Provide the [x, y] coordinate of the cell's center where the given text is located.  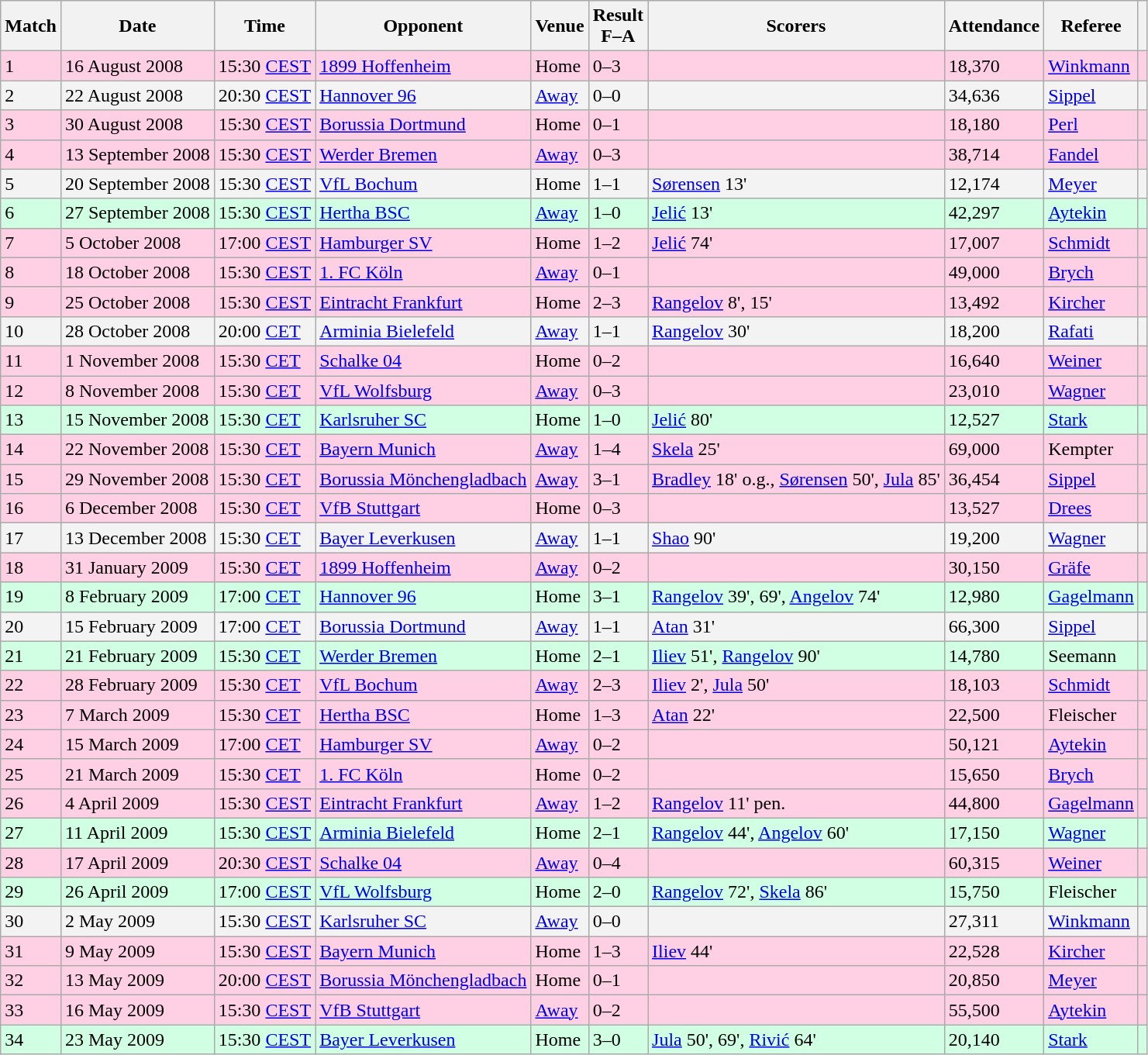
15 March 2009 [137, 744]
Jelić 13' [797, 213]
42,297 [994, 213]
34,636 [994, 95]
20:00 CET [264, 331]
29 [31, 892]
Rangelov 8', 15' [797, 302]
17 April 2009 [137, 863]
22 November 2008 [137, 450]
15,750 [994, 892]
Gräfe [1091, 567]
14 [31, 450]
Jelić 74' [797, 243]
8 [31, 272]
10 [31, 331]
28 February 2009 [137, 685]
27,311 [994, 922]
12,174 [994, 184]
7 [31, 243]
3–0 [618, 1039]
Rangelov 44', Angelov 60' [797, 833]
12 [31, 390]
8 November 2008 [137, 390]
23 May 2009 [137, 1039]
Rangelov 72', Skela 86' [797, 892]
19,200 [994, 538]
49,000 [994, 272]
18,200 [994, 331]
4 [31, 154]
66,300 [994, 626]
12,980 [994, 597]
Rangelov 39', 69', Angelov 74' [797, 597]
33 [31, 1010]
28 [31, 863]
20,850 [994, 981]
8 February 2009 [137, 597]
1 [31, 66]
3 [31, 125]
5 [31, 184]
30 [31, 922]
23 [31, 715]
Seemann [1091, 656]
20 [31, 626]
26 [31, 803]
2 May 2009 [137, 922]
18 October 2008 [137, 272]
22 [31, 685]
Attendance [994, 26]
1–4 [618, 450]
Skela 25' [797, 450]
5 October 2008 [137, 243]
Atan 31' [797, 626]
2 [31, 95]
31 [31, 951]
18 [31, 567]
13,527 [994, 509]
31 January 2009 [137, 567]
Opponent [423, 26]
18,103 [994, 685]
Bradley 18' o.g., Sørensen 50', Jula 85' [797, 479]
20 September 2008 [137, 184]
28 October 2008 [137, 331]
27 September 2008 [137, 213]
4 April 2009 [137, 803]
13 May 2009 [137, 981]
17 [31, 538]
16 August 2008 [137, 66]
13 [31, 420]
23,010 [994, 390]
Iliev 2', Jula 50' [797, 685]
15 February 2009 [137, 626]
19 [31, 597]
Rangelov 30' [797, 331]
9 [31, 302]
Perl [1091, 125]
Scorers [797, 26]
60,315 [994, 863]
30 August 2008 [137, 125]
25 October 2008 [137, 302]
Date [137, 26]
69,000 [994, 450]
13 September 2008 [137, 154]
15 [31, 479]
2–0 [618, 892]
32 [31, 981]
12,527 [994, 420]
Jula 50', 69', Rivić 64' [797, 1039]
0–4 [618, 863]
29 November 2008 [137, 479]
1 November 2008 [137, 360]
22 August 2008 [137, 95]
Venue [560, 26]
22,500 [994, 715]
18,370 [994, 66]
20:00 CEST [264, 981]
50,121 [994, 744]
Rangelov 11' pen. [797, 803]
Sørensen 13' [797, 184]
24 [31, 744]
14,780 [994, 656]
Iliev 44' [797, 951]
17,150 [994, 833]
25 [31, 774]
26 April 2009 [137, 892]
44,800 [994, 803]
15,650 [994, 774]
Atan 22' [797, 715]
16 [31, 509]
21 February 2009 [137, 656]
Referee [1091, 26]
38,714 [994, 154]
Drees [1091, 509]
Iliev 51', Rangelov 90' [797, 656]
ResultF–A [618, 26]
Fandel [1091, 154]
7 March 2009 [137, 715]
22,528 [994, 951]
34 [31, 1039]
21 [31, 656]
Shao 90' [797, 538]
15 November 2008 [137, 420]
16 May 2009 [137, 1010]
13 December 2008 [137, 538]
6 December 2008 [137, 509]
21 March 2009 [137, 774]
Time [264, 26]
30,150 [994, 567]
9 May 2009 [137, 951]
Jelić 80' [797, 420]
16,640 [994, 360]
20,140 [994, 1039]
18,180 [994, 125]
27 [31, 833]
11 April 2009 [137, 833]
Match [31, 26]
55,500 [994, 1010]
Kempter [1091, 450]
36,454 [994, 479]
6 [31, 213]
11 [31, 360]
Rafati [1091, 331]
13,492 [994, 302]
17,007 [994, 243]
